Output the [X, Y] coordinate of the center of the cell containing the given text.  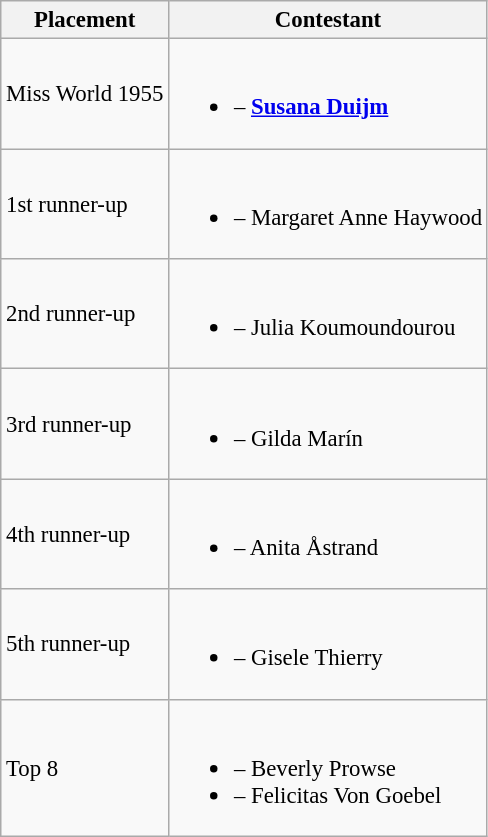
4th runner-up [85, 534]
– Gisele Thierry [328, 644]
Miss World 1955 [85, 94]
– Anita Åstrand [328, 534]
3rd runner-up [85, 424]
– Beverly Prowse – Felicitas Von Goebel [328, 768]
Placement [85, 20]
– Gilda Marín [328, 424]
5th runner-up [85, 644]
Top 8 [85, 768]
– Margaret Anne Haywood [328, 204]
1st runner-up [85, 204]
2nd runner-up [85, 314]
Contestant [328, 20]
– Julia Koumoundourou [328, 314]
– Susana Duijm [328, 94]
